Determine the (x, y) coordinate at the center of the cell enclosing the given text.  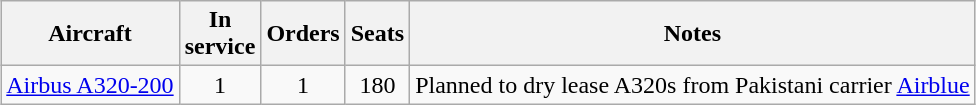
Orders (303, 34)
In service (220, 34)
Airbus A320-200 (90, 85)
Notes (693, 34)
180 (377, 85)
Seats (377, 34)
Planned to dry lease A320s from Pakistani carrier Airblue (693, 85)
Aircraft (90, 34)
